Provide the (x, y) coordinate of the cell's center where the given text is located.  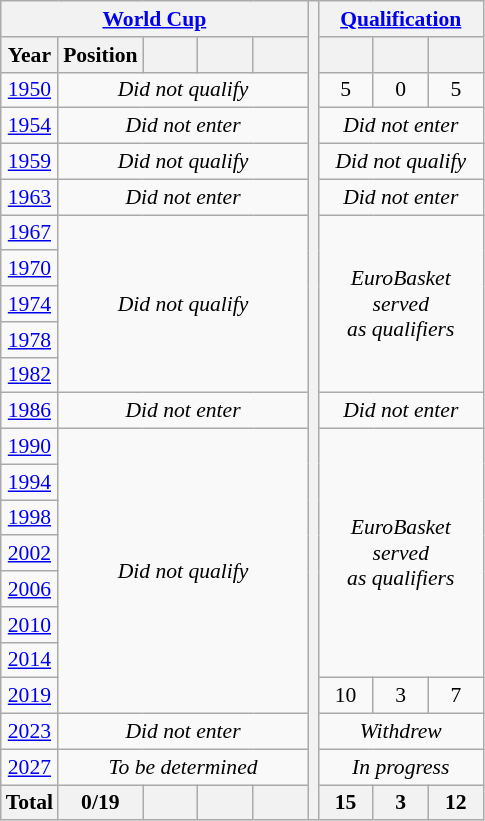
World Cup (154, 19)
2023 (30, 732)
12 (456, 803)
Total (30, 803)
15 (346, 803)
1959 (30, 162)
1998 (30, 518)
1978 (30, 340)
Qualification (400, 19)
Position (100, 55)
0/19 (100, 803)
1967 (30, 233)
1986 (30, 411)
To be determined (183, 767)
1950 (30, 90)
0 (400, 90)
2010 (30, 625)
1990 (30, 447)
Year (30, 55)
2014 (30, 660)
7 (456, 696)
1963 (30, 197)
2027 (30, 767)
In progress (400, 767)
1954 (30, 126)
2006 (30, 589)
1994 (30, 482)
2019 (30, 696)
1982 (30, 375)
10 (346, 696)
Withdrew (400, 732)
1970 (30, 269)
1974 (30, 304)
2002 (30, 554)
